Output the [X, Y] coordinate of the center of the cell containing the given text.  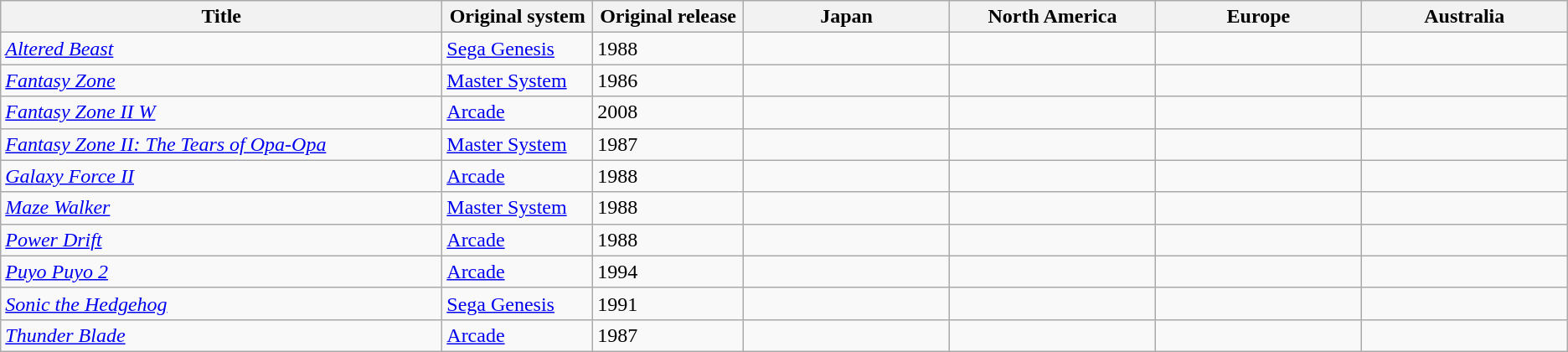
Original release [668, 17]
Altered Beast [221, 49]
Sonic the Hedgehog [221, 303]
Thunder Blade [221, 335]
1994 [668, 272]
Europe [1258, 17]
Original system [518, 17]
Fantasy Zone II W [221, 112]
Title [221, 17]
Australia [1464, 17]
Maze Walker [221, 208]
1991 [668, 303]
1986 [668, 80]
North America [1052, 17]
Puyo Puyo 2 [221, 272]
Power Drift [221, 240]
Galaxy Force II [221, 176]
2008 [668, 112]
Fantasy Zone [221, 80]
Fantasy Zone II: The Tears of Opa-Opa [221, 144]
Japan [847, 17]
